Scan for the cell matching the given text and deliver its [x, y] coordinate at center. 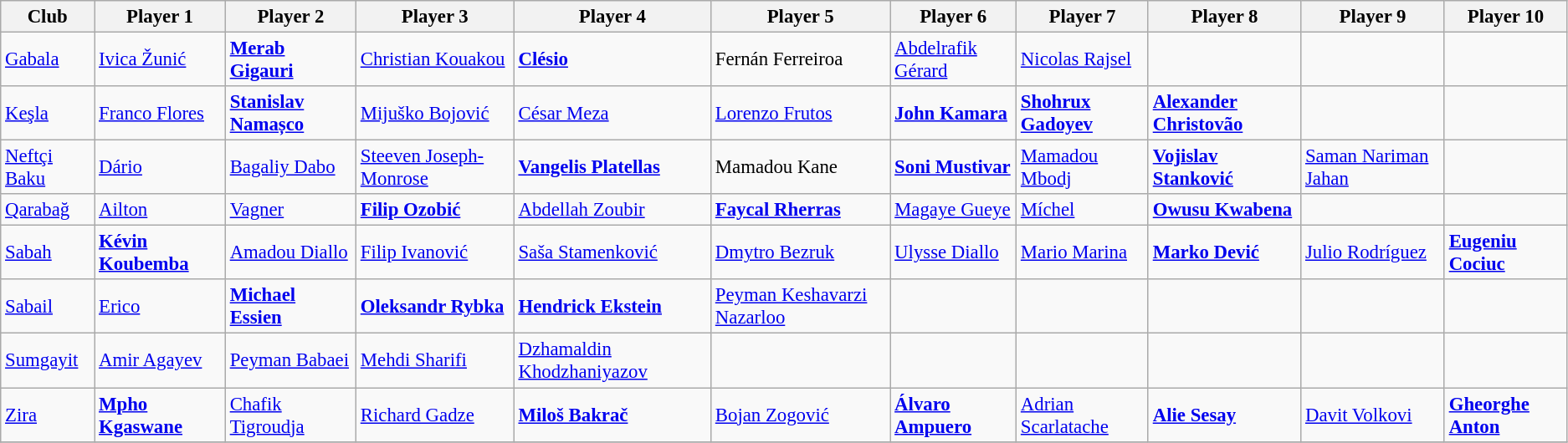
Sumgayit [48, 361]
Peyman Keshavarzi Nazarloo [801, 306]
Franco Flores [161, 114]
Player 1 [161, 17]
Mario Marina [1083, 252]
Gheorghe Anton [1505, 415]
Dzhamaldin Khodzhaniyazov [612, 361]
Faycal Rherras [801, 210]
Miloš Bakrač [612, 415]
Marko Dević [1224, 252]
Ulysse Diallo [954, 252]
Sabah [48, 252]
Míchel [1083, 210]
Mamadou Mbodj [1083, 167]
Mpho Kgaswane [161, 415]
Mijuško Bojović [435, 114]
Sabail [48, 306]
Filip Ozobić [435, 210]
Player 7 [1083, 17]
Filip Ivanović [435, 252]
Soni Mustivar [954, 167]
Vagner [290, 210]
Álvaro Ampuero [954, 415]
Peyman Babaei [290, 361]
Zira [48, 415]
Club [48, 17]
Bojan Zogović [801, 415]
Lorenzo Frutos [801, 114]
Alie Sesay [1224, 415]
Amadou Diallo [290, 252]
Steeven Joseph-Monrose [435, 167]
Player 9 [1373, 17]
Shohrux Gadoyev [1083, 114]
Adrian Scarlatache [1083, 415]
Qarabağ [48, 210]
Player 5 [801, 17]
Eugeniu Cociuc [1505, 252]
Keşla [48, 114]
Erico [161, 306]
Ivica Žunić [161, 60]
Julio Rodríguez [1373, 252]
Dmytro Bezruk [801, 252]
Merab Gigauri [290, 60]
César Meza [612, 114]
Mehdi Sharifi [435, 361]
Neftçi Baku [48, 167]
Stanislav Namașco [290, 114]
Player 2 [290, 17]
Player 10 [1505, 17]
Saša Stamenković [612, 252]
Mamadou Kane [801, 167]
Abdelrafik Gérard [954, 60]
Amir Agayev [161, 361]
Clésio [612, 60]
Player 4 [612, 17]
Player 3 [435, 17]
Nicolas Rajsel [1083, 60]
Fernán Ferreiroa [801, 60]
Owusu Kwabena [1224, 210]
Gabala [48, 60]
Ailton [161, 210]
Richard Gadze [435, 415]
Bagaliy Dabo [290, 167]
Abdellah Zoubir [612, 210]
Michael Essien [290, 306]
Saman Nariman Jahan [1373, 167]
Magaye Gueye [954, 210]
Davit Volkovi [1373, 415]
John Kamara [954, 114]
Dário [161, 167]
Hendrick Ekstein [612, 306]
Player 6 [954, 17]
Oleksandr Rybka [435, 306]
Vojislav Stanković [1224, 167]
Christian Kouakou [435, 60]
Player 8 [1224, 17]
Alexander Christovão [1224, 114]
Vangelis Platellas [612, 167]
Kévin Koubemba [161, 252]
Chafik Tigroudja [290, 415]
